Find where the given text appears and provide that cell's center as [x, y] coordinate. 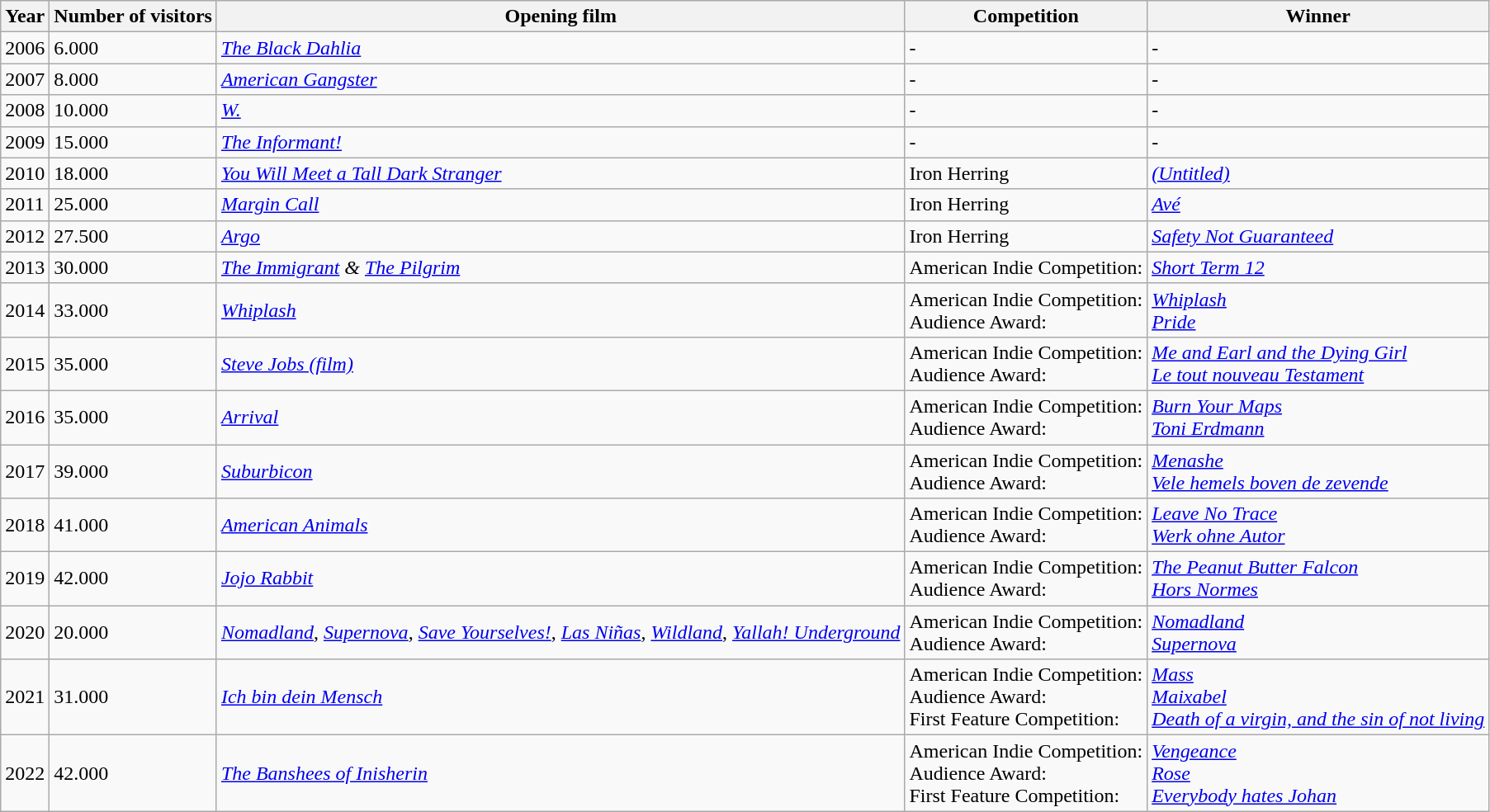
Safety Not Guaranteed [1318, 236]
2017 [25, 470]
8.000 [134, 79]
American Gangster [561, 79]
Nomadland, Supernova, Save Yourselves!, Las Niñas, Wildland, Yallah! Underground [561, 632]
15.000 [134, 142]
2021 [25, 697]
The Banshees of Inisherin [561, 773]
The Informant! [561, 142]
41.000 [134, 525]
10.000 [134, 111]
Number of visitors [134, 17]
Short Term 12 [1318, 267]
(Untitled) [1318, 173]
Avé [1318, 205]
Winner [1318, 17]
2015 [25, 363]
2019 [25, 579]
2016 [25, 418]
Argo [561, 236]
Suburbicon [561, 470]
Year [25, 17]
NomadlandSupernova [1318, 632]
2020 [25, 632]
The Immigrant & The Pilgrim [561, 267]
39.000 [134, 470]
Ich bin dein Mensch [561, 697]
20.000 [134, 632]
33.000 [134, 310]
2006 [25, 48]
6.000 [134, 48]
The Peanut Butter Falcon Hors Normes [1318, 579]
Competition [1026, 17]
Opening film [561, 17]
25.000 [134, 205]
2014 [25, 310]
VengeanceRoseEverybody hates Johan [1318, 773]
2012 [25, 236]
American Indie Competition: [1026, 267]
Arrival [561, 418]
27.500 [134, 236]
31.000 [134, 697]
2009 [25, 142]
Margin Call [561, 205]
2011 [25, 205]
American Animals [561, 525]
Jojo Rabbit [561, 579]
Me and Earl and the Dying GirlLe tout nouveau Testament [1318, 363]
The Black Dahlia [561, 48]
WhiplashPride [1318, 310]
Burn Your MapsToni Erdmann [1318, 418]
2010 [25, 173]
2007 [25, 79]
You Will Meet a Tall Dark Stranger [561, 173]
Leave No TraceWerk ohne Autor [1318, 525]
2008 [25, 111]
MenasheVele hemels boven de zevende [1318, 470]
Steve Jobs (film) [561, 363]
2013 [25, 267]
2022 [25, 773]
Whiplash [561, 310]
30.000 [134, 267]
W. [561, 111]
2018 [25, 525]
18.000 [134, 173]
MassMaixabelDeath of a virgin, and the sin of not living [1318, 697]
